Extract the [x, y] coordinate from the center of the cell holding the provided text.  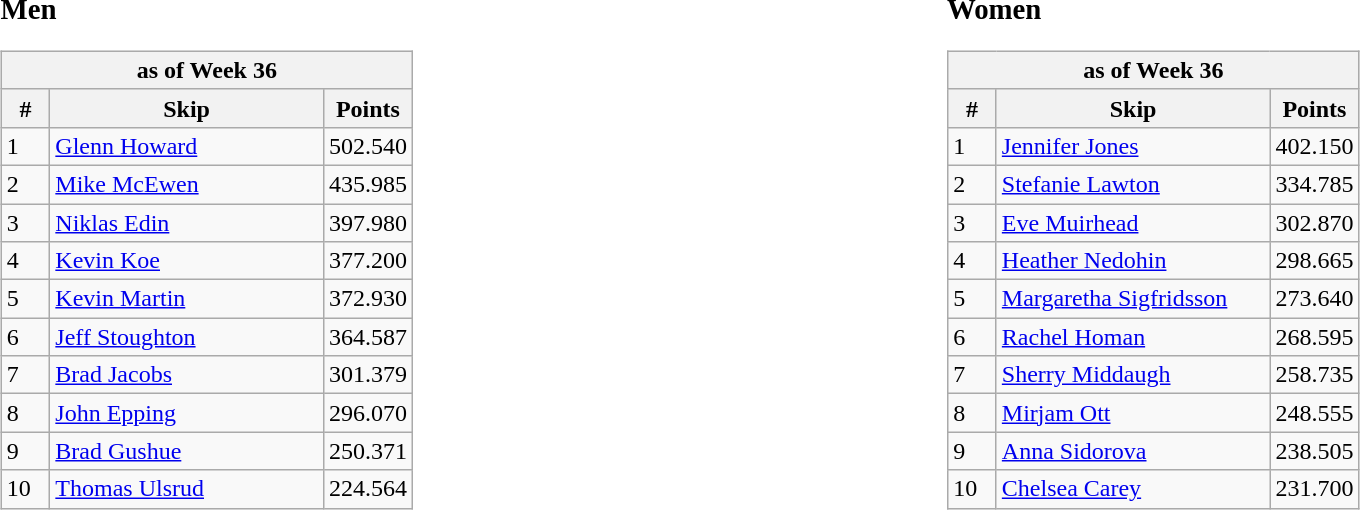
Mirjam Ott [1133, 413]
301.379 [368, 375]
Mike McEwen [187, 184]
372.930 [368, 299]
334.785 [1314, 184]
John Epping [187, 413]
402.150 [1314, 146]
377.200 [368, 261]
Jeff Stoughton [187, 337]
Brad Gushue [187, 451]
296.070 [368, 413]
Eve Muirhead [1133, 223]
397.980 [368, 223]
248.555 [1314, 413]
Glenn Howard [187, 146]
Brad Jacobs [187, 375]
231.700 [1314, 489]
Jennifer Jones [1133, 146]
224.564 [368, 489]
364.587 [368, 337]
Margaretha Sigfridsson [1133, 299]
258.735 [1314, 375]
Anna Sidorova [1133, 451]
298.665 [1314, 261]
502.540 [368, 146]
Sherry Middaugh [1133, 375]
Rachel Homan [1133, 337]
Chelsea Carey [1133, 489]
238.505 [1314, 451]
268.595 [1314, 337]
Kevin Koe [187, 261]
Heather Nedohin [1133, 261]
273.640 [1314, 299]
302.870 [1314, 223]
Kevin Martin [187, 299]
250.371 [368, 451]
Thomas Ulsrud [187, 489]
Stefanie Lawton [1133, 184]
435.985 [368, 184]
Niklas Edin [187, 223]
